Find where the given text appears and provide that cell's center as (X, Y) coordinate. 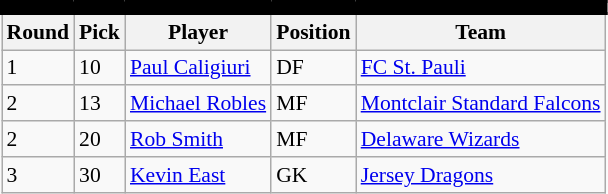
Player (198, 32)
Paul Caligiuri (198, 68)
Michael Robles (198, 104)
FC St. Pauli (481, 68)
Kevin East (198, 175)
GK (313, 175)
13 (100, 104)
30 (100, 175)
20 (100, 139)
Position (313, 32)
Pick (100, 32)
1 (38, 68)
Rob Smith (198, 139)
Jersey Dragons (481, 175)
DF (313, 68)
Montclair Standard Falcons (481, 104)
Delaware Wizards (481, 139)
3 (38, 175)
10 (100, 68)
Round (38, 32)
Team (481, 32)
